Provide the (x, y) coordinate of the cell's center where the given text is located.  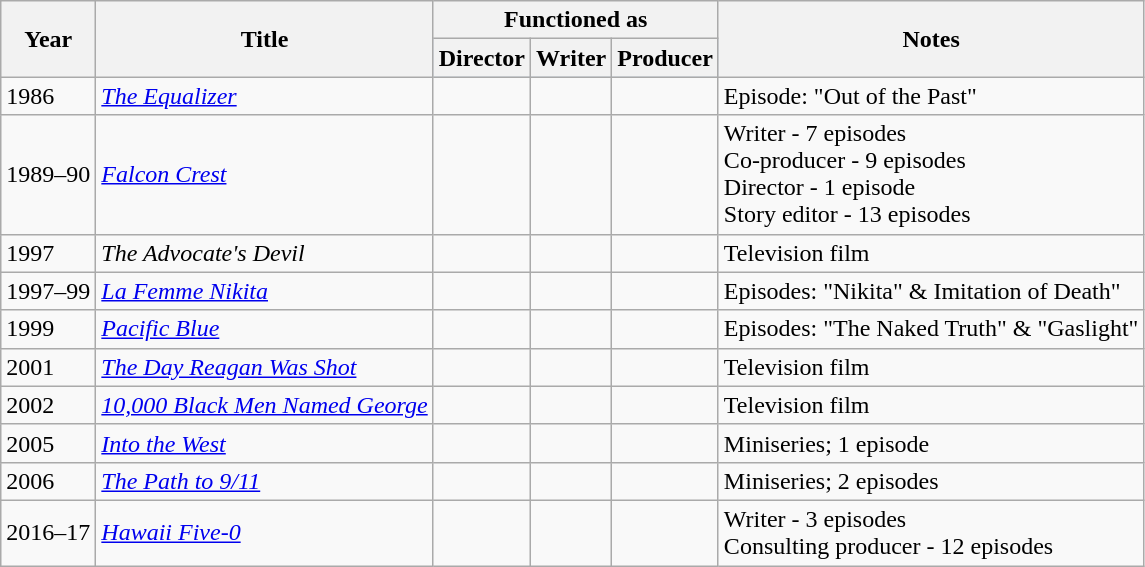
10,000 Black Men Named George (264, 405)
Pacific Blue (264, 329)
Title (264, 39)
The Path to 9/11 (264, 481)
1989–90 (48, 174)
2006 (48, 481)
The Equalizer (264, 96)
Episodes: "The Naked Truth" & "Gaslight" (931, 329)
1997–99 (48, 291)
Director (482, 58)
Miniseries; 2 episodes (931, 481)
Writer - 3 episodesConsulting producer - 12 episodes (931, 532)
1997 (48, 253)
The Advocate's Devil (264, 253)
Miniseries; 1 episode (931, 443)
The Day Reagan Was Shot (264, 367)
Writer - 7 episodesCo-producer - 9 episodesDirector - 1 episodeStory editor - 13 episodes (931, 174)
2016–17 (48, 532)
Producer (666, 58)
Notes (931, 39)
Year (48, 39)
Into the West (264, 443)
1999 (48, 329)
2001 (48, 367)
1986 (48, 96)
2002 (48, 405)
La Femme Nikita (264, 291)
Functioned as (576, 20)
Episodes: "Nikita" & Imitation of Death" (931, 291)
Episode: "Out of the Past" (931, 96)
Hawaii Five-0 (264, 532)
Falcon Crest (264, 174)
Writer (570, 58)
2005 (48, 443)
